Detect which cell encompasses the target text, then output its (X, Y) center coordinate. 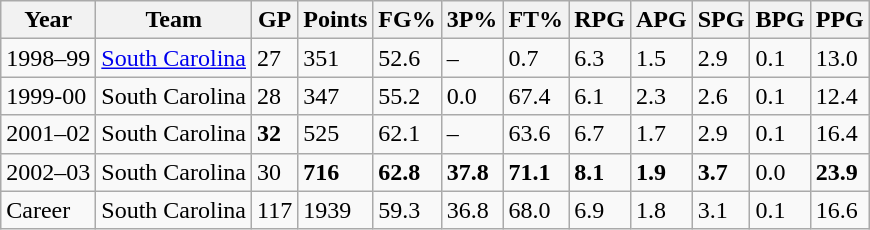
23.9 (840, 172)
6.7 (600, 134)
62.1 (407, 134)
351 (336, 58)
RPG (600, 20)
1.9 (661, 172)
62.8 (407, 172)
117 (275, 210)
13.0 (840, 58)
30 (275, 172)
6.1 (600, 96)
GP (275, 20)
52.6 (407, 58)
2001–02 (48, 134)
1939 (336, 210)
Points (336, 20)
Career (48, 210)
2.6 (721, 96)
8.1 (600, 172)
PPG (840, 20)
67.4 (536, 96)
37.8 (472, 172)
Team (174, 20)
71.1 (536, 172)
59.3 (407, 210)
2002–03 (48, 172)
6.3 (600, 58)
16.4 (840, 134)
2.3 (661, 96)
3.7 (721, 172)
APG (661, 20)
36.8 (472, 210)
1.7 (661, 134)
Year (48, 20)
716 (336, 172)
28 (275, 96)
63.6 (536, 134)
27 (275, 58)
12.4 (840, 96)
16.6 (840, 210)
347 (336, 96)
SPG (721, 20)
6.9 (600, 210)
32 (275, 134)
0.7 (536, 58)
FG% (407, 20)
3P% (472, 20)
1998–99 (48, 58)
FT% (536, 20)
BPG (780, 20)
3.1 (721, 210)
68.0 (536, 210)
525 (336, 134)
1999-00 (48, 96)
1.8 (661, 210)
1.5 (661, 58)
55.2 (407, 96)
